Return (x, y) of the center of cell containing provided text 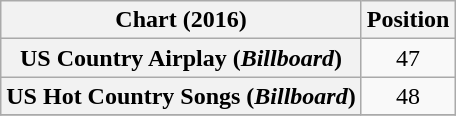
48 (408, 96)
Chart (2016) (181, 20)
47 (408, 58)
Position (408, 20)
US Hot Country Songs (Billboard) (181, 96)
US Country Airplay (Billboard) (181, 58)
